Search for the cell housing the specified text and yield its [X, Y] center coordinate. 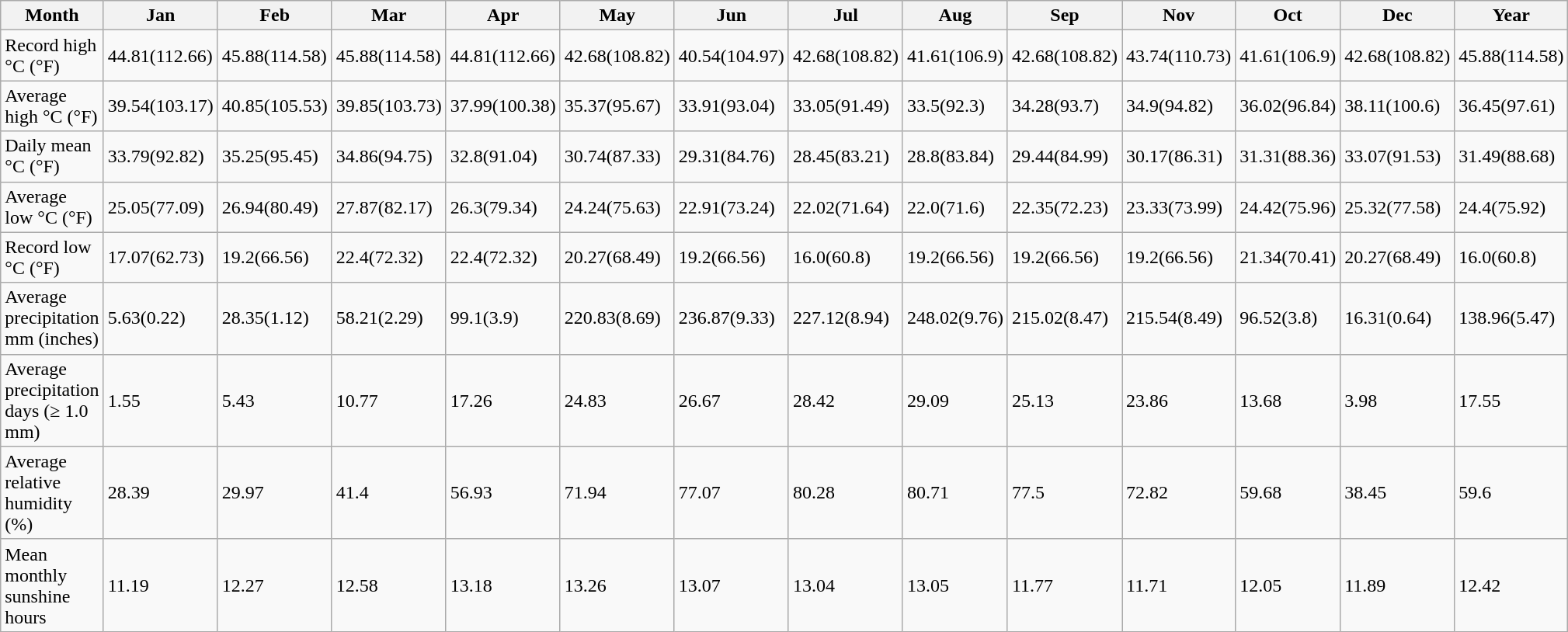
99.1(3.9) [503, 318]
227.12(8.94) [845, 318]
215.02(8.47) [1064, 318]
12.05 [1288, 585]
40.85(105.53) [275, 106]
26.67 [732, 401]
24.24(75.63) [617, 207]
13.68 [1288, 401]
Average low °C (°F) [52, 207]
Oct [1288, 16]
31.49(88.68) [1511, 157]
21.34(70.41) [1288, 258]
25.05(77.09) [160, 207]
22.0(71.6) [955, 207]
17.07(62.73) [160, 258]
May [617, 16]
138.96(5.47) [1511, 318]
28.35(1.12) [275, 318]
36.02(96.84) [1288, 106]
220.83(8.69) [617, 318]
16.31(0.64) [1398, 318]
80.71 [955, 492]
Dec [1398, 16]
36.45(97.61) [1511, 106]
26.3(79.34) [503, 207]
10.77 [388, 401]
28.45(83.21) [845, 157]
Jun [732, 16]
33.91(93.04) [732, 106]
29.09 [955, 401]
33.79(92.82) [160, 157]
Mean monthly sunshine hours [52, 585]
32.8(91.04) [503, 157]
39.85(103.73) [388, 106]
Month [52, 16]
23.86 [1179, 401]
28.8(83.84) [955, 157]
40.54(104.97) [732, 56]
22.91(73.24) [732, 207]
Nov [1179, 16]
25.13 [1064, 401]
56.93 [503, 492]
11.71 [1179, 585]
96.52(3.8) [1288, 318]
Year [1511, 16]
29.97 [275, 492]
30.17(86.31) [1179, 157]
59.68 [1288, 492]
77.5 [1064, 492]
1.55 [160, 401]
11.19 [160, 585]
34.86(94.75) [388, 157]
33.5(92.3) [955, 106]
Average precipitation days (≥ 1.0 mm) [52, 401]
41.4 [388, 492]
35.25(95.45) [275, 157]
33.07(91.53) [1398, 157]
Daily mean °C (°F) [52, 157]
11.89 [1398, 585]
43.74(110.73) [1179, 56]
3.98 [1398, 401]
12.58 [388, 585]
Mar [388, 16]
35.37(95.67) [617, 106]
39.54(103.17) [160, 106]
72.82 [1179, 492]
12.42 [1511, 585]
24.83 [617, 401]
38.11(100.6) [1398, 106]
12.27 [275, 585]
28.39 [160, 492]
38.45 [1398, 492]
Sep [1064, 16]
22.35(72.23) [1064, 207]
28.42 [845, 401]
Aug [955, 16]
Jul [845, 16]
77.07 [732, 492]
25.32(77.58) [1398, 207]
13.18 [503, 585]
80.28 [845, 492]
11.77 [1064, 585]
17.55 [1511, 401]
Record high °C (°F) [52, 56]
33.05(91.49) [845, 106]
215.54(8.49) [1179, 318]
13.05 [955, 585]
17.26 [503, 401]
24.4(75.92) [1511, 207]
26.94(80.49) [275, 207]
236.87(9.33) [732, 318]
29.31(84.76) [732, 157]
Average high °C (°F) [52, 106]
58.21(2.29) [388, 318]
34.9(94.82) [1179, 106]
37.99(100.38) [503, 106]
29.44(84.99) [1064, 157]
Record low °C (°F) [52, 258]
30.74(87.33) [617, 157]
34.28(93.7) [1064, 106]
Average precipitation mm (inches) [52, 318]
13.04 [845, 585]
5.43 [275, 401]
Apr [503, 16]
248.02(9.76) [955, 318]
Feb [275, 16]
27.87(82.17) [388, 207]
23.33(73.99) [1179, 207]
24.42(75.96) [1288, 207]
Average relative humidity (%) [52, 492]
22.02(71.64) [845, 207]
59.6 [1511, 492]
5.63(0.22) [160, 318]
13.07 [732, 585]
Jan [160, 16]
31.31(88.36) [1288, 157]
13.26 [617, 585]
71.94 [617, 492]
